Capture the cell that displays the provided text and extract its [X, Y] central coordinate. 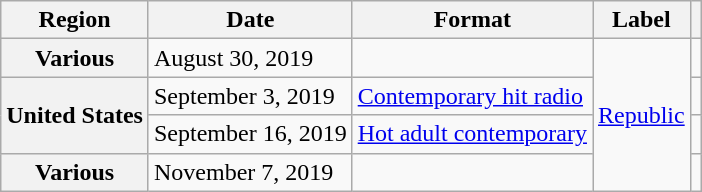
Contemporary hit radio [472, 96]
September 16, 2019 [250, 134]
Republic [641, 115]
Format [472, 20]
United States [75, 115]
Label [641, 20]
Region [75, 20]
November 7, 2019 [250, 172]
August 30, 2019 [250, 58]
September 3, 2019 [250, 96]
Date [250, 20]
Hot adult contemporary [472, 134]
